Determine the (X, Y) coordinate at the center of the cell enclosing the given text.  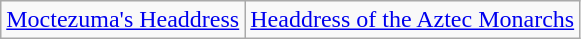
Headdress of the Aztec Monarchs (412, 20)
Moctezuma's Headdress (123, 20)
